For the text-containing cell, return its midpoint in (x, y) coordinate format. 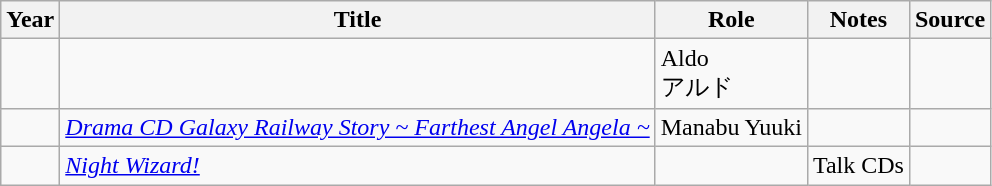
Role (731, 20)
Drama CD Galaxy Railway Story ~ Farthest Angel Angela ~ (358, 127)
Talk CDs (858, 165)
Night Wizard! (358, 165)
Manabu Yuuki (731, 127)
Notes (858, 20)
Year (30, 20)
Title (358, 20)
Source (950, 20)
Aldo アルド (731, 74)
